Determine the (x, y) coordinate at the center of the cell enclosing the given text.  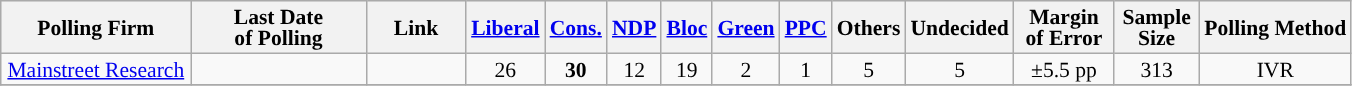
Others (869, 27)
Polling Firm (96, 27)
NDP (634, 27)
±5.5 pp (1064, 68)
19 (686, 68)
Mainstreet Research (96, 68)
Undecided (959, 27)
Polling Method (1275, 27)
IVR (1275, 68)
Cons. (576, 27)
Green (746, 27)
Last Dateof Polling (278, 27)
2 (746, 68)
26 (505, 68)
12 (634, 68)
Liberal (505, 27)
313 (1156, 68)
30 (576, 68)
1 (806, 68)
SampleSize (1156, 27)
Link (416, 27)
Bloc (686, 27)
Marginof Error (1064, 27)
PPC (806, 27)
